Find where the given text appears and provide that cell's center as [X, Y] coordinate. 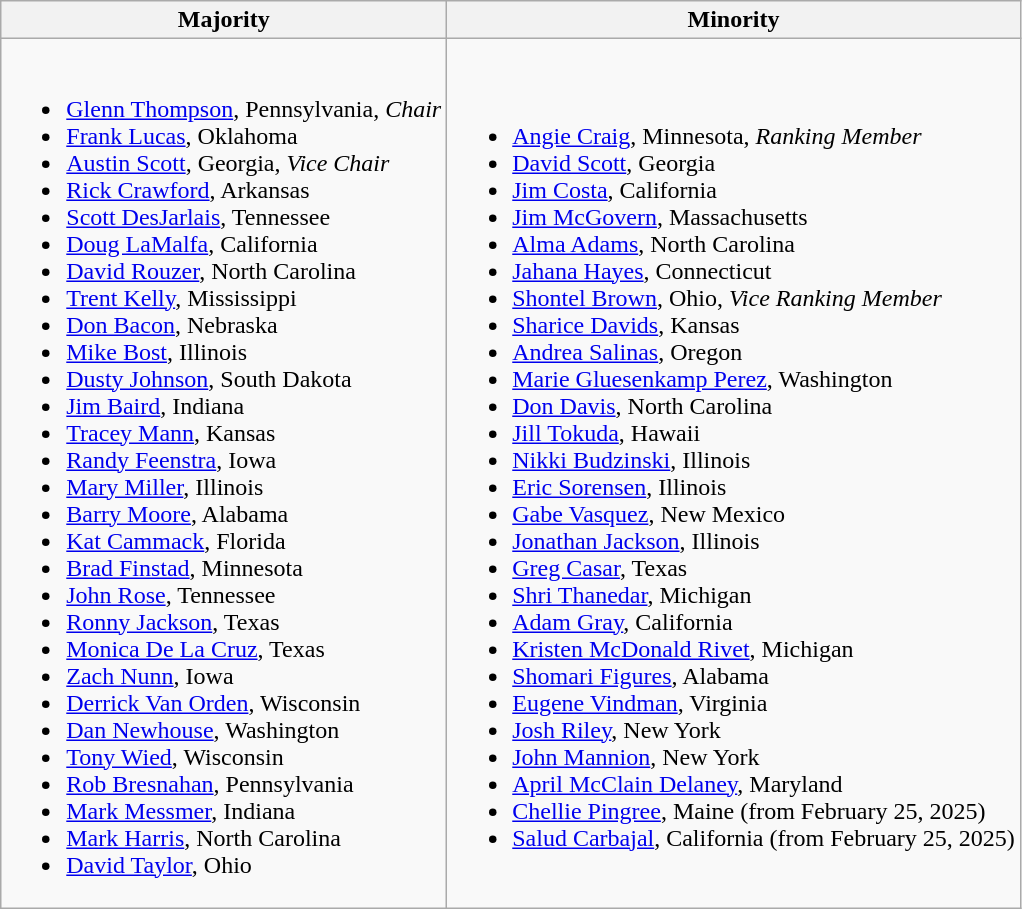
Majority [224, 20]
Minority [734, 20]
